Identify which cell holds the provided text, then report its [X, Y] central coordinate. 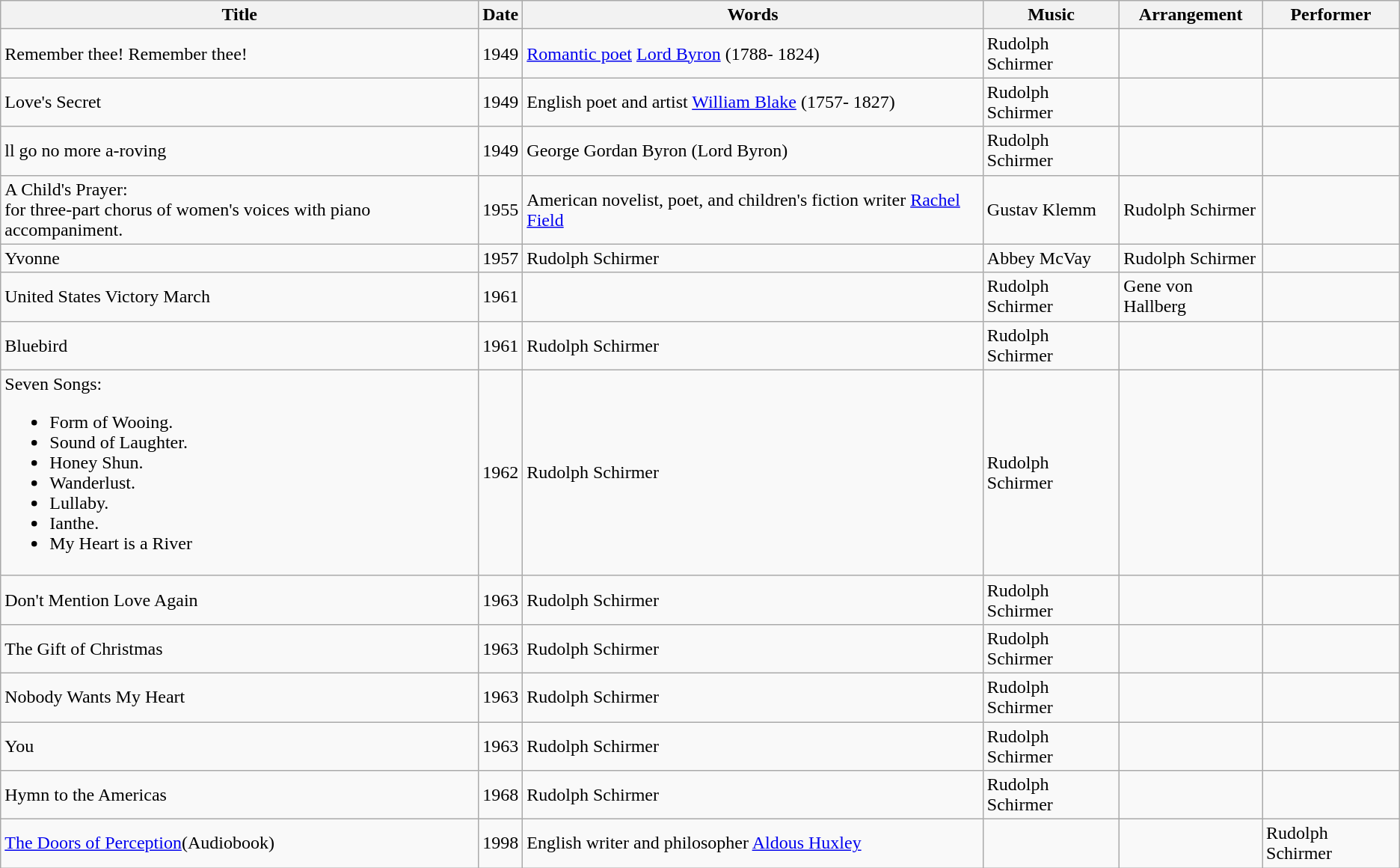
American novelist, poet, and children's fiction writer Rachel Field [752, 210]
Yvonne [239, 258]
1955 [501, 210]
Music [1051, 15]
Abbey McVay [1051, 258]
A Child's Prayer:for three-part chorus of women's voices with piano accompaniment. [239, 210]
Bluebird [239, 346]
1998 [501, 844]
Romantic poet Lord Byron (1788- 1824) [752, 54]
Hymn to the Americas [239, 795]
Gene von Hallberg [1191, 296]
English poet and artist William Blake (1757- 1827) [752, 102]
Performer [1331, 15]
George Gordan Byron (Lord Byron) [752, 151]
The Gift of Christmas [239, 648]
Gustav Klemm [1051, 210]
1968 [501, 795]
Seven Songs:Form of Wooing.Sound of Laughter.Honey Shun.Wanderlust.Lullaby.Ianthe.My Heart is a River [239, 473]
You [239, 745]
1957 [501, 258]
Love's Secret [239, 102]
Words [752, 15]
Arrangement [1191, 15]
English writer and philosopher Aldous Huxley [752, 844]
RudolphSchirmer [1051, 296]
Don't Mention Love Again [239, 600]
Nobody Wants My Heart [239, 697]
United States Victory March [239, 296]
Title [239, 15]
The Doors of Perception(Audiobook) [239, 844]
Date [501, 15]
1962 [501, 473]
Remember thee! Remember thee! [239, 54]
ll go no more a-roving [239, 151]
